Return (x, y) of the center of cell containing provided text 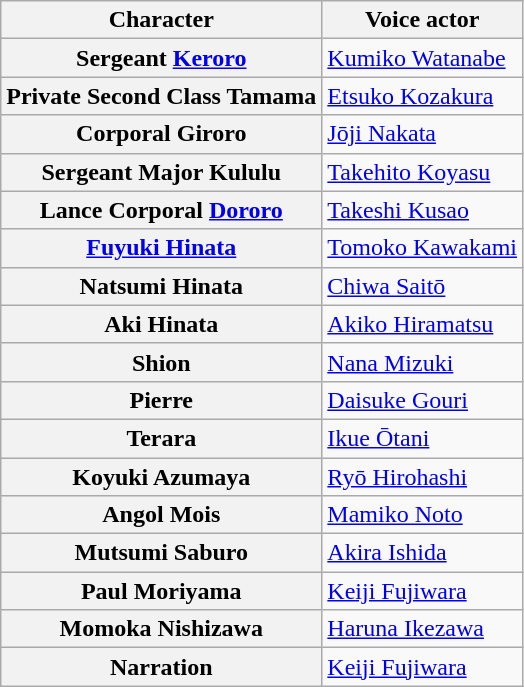
Ikue Ōtani (422, 438)
Paul Moriyama (162, 591)
Pierre (162, 400)
Natsumi Hinata (162, 286)
Chiwa Saitō (422, 286)
Mamiko Noto (422, 515)
Angol Mois (162, 515)
Jōji Nakata (422, 134)
Daisuke Gouri (422, 400)
Nana Mizuki (422, 362)
Akira Ishida (422, 553)
Mutsumi Saburo (162, 553)
Takeshi Kusao (422, 210)
Sergeant Keroro (162, 58)
Ryō Hirohashi (422, 477)
Narration (162, 667)
Akiko Hiramatsu (422, 324)
Koyuki Azumaya (162, 477)
Fuyuki Hinata (162, 248)
Lance Corporal Dororo (162, 210)
Terara (162, 438)
Momoka Nishizawa (162, 629)
Takehito Koyasu (422, 172)
Sergeant Major Kululu (162, 172)
Private Second Class Tamama (162, 96)
Tomoko Kawakami (422, 248)
Etsuko Kozakura (422, 96)
Voice actor (422, 20)
Haruna Ikezawa (422, 629)
Aki Hinata (162, 324)
Kumiko Watanabe (422, 58)
Corporal Giroro (162, 134)
Shion (162, 362)
Character (162, 20)
